Find where the given text appears and provide that cell's center as (x, y) coordinate. 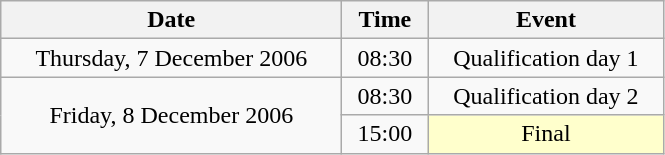
Qualification day 1 (546, 58)
Final (546, 134)
Friday, 8 December 2006 (172, 115)
Qualification day 2 (546, 96)
Event (546, 20)
Time (385, 20)
15:00 (385, 134)
Date (172, 20)
Thursday, 7 December 2006 (172, 58)
